Scan for the cell matching the given text and deliver its [x, y] coordinate at center. 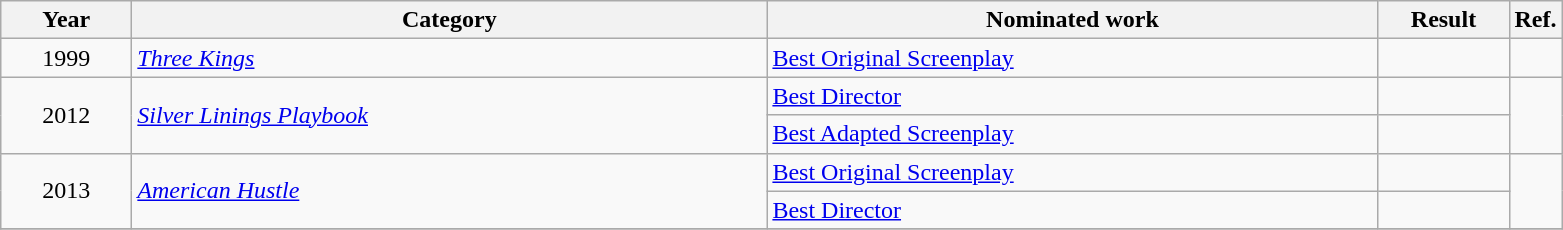
Three Kings [450, 58]
2013 [66, 191]
Result [1444, 20]
American Hustle [450, 191]
Nominated work [1072, 20]
Category [450, 20]
1999 [66, 58]
Best Adapted Screenplay [1072, 134]
Year [66, 20]
2012 [66, 115]
Ref. [1536, 20]
Silver Linings Playbook [450, 115]
